Output the (x, y) coordinate of the center of the cell containing the given text.  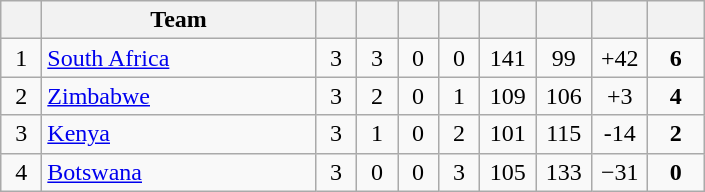
109 (508, 96)
105 (508, 172)
Team (179, 20)
South Africa (179, 58)
Kenya (179, 134)
115 (564, 134)
Zimbabwe (179, 96)
106 (564, 96)
Botswana (179, 172)
99 (564, 58)
101 (508, 134)
6 (676, 58)
−31 (620, 172)
133 (564, 172)
+3 (620, 96)
-14 (620, 134)
141 (508, 58)
+42 (620, 58)
